Extract the (X, Y) coordinate from the center of the cell holding the provided text.  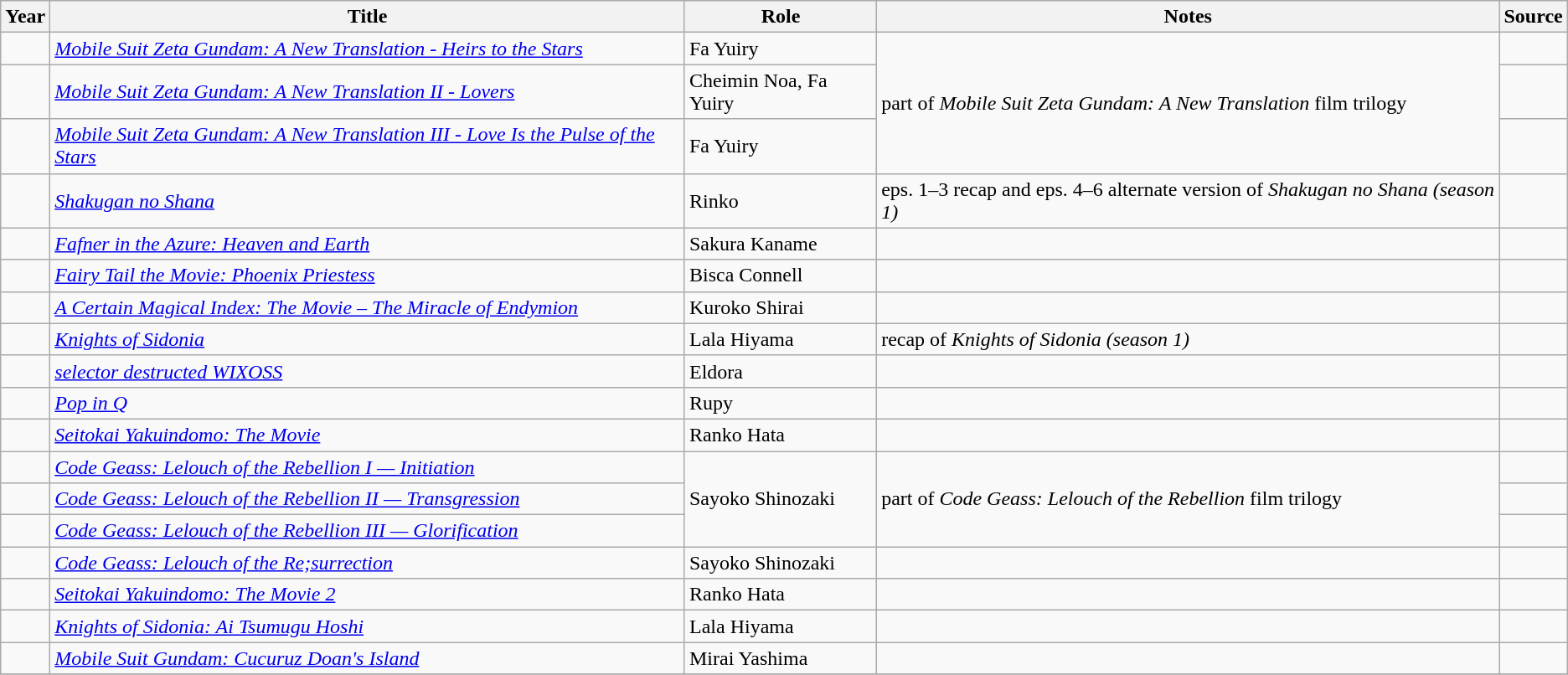
Code Geass: Lelouch of the Rebellion III — Glorification (368, 531)
Fafner in the Azure: Heaven and Earth (368, 244)
Rinko (781, 201)
Knights of Sidonia: Ai Tsumugu Hoshi (368, 626)
Code Geass: Lelouch of the Rebellion II — Transgression (368, 499)
part of Mobile Suit Zeta Gundam: A New Translation film trilogy (1188, 103)
Mobile Suit Zeta Gundam: A New Translation III - Love Is the Pulse of the Stars (368, 146)
Mobile Suit Zeta Gundam: A New Translation - Heirs to the Stars (368, 49)
Pop in Q (368, 403)
Year (25, 17)
Source (1533, 17)
part of Code Geass: Lelouch of the Rebellion film trilogy (1188, 498)
eps. 1–3 recap and eps. 4–6 alternate version of Shakugan no Shana (season 1) (1188, 201)
Seitokai Yakuindomo: The Movie 2 (368, 595)
Mobile Suit Zeta Gundam: A New Translation II - Lovers (368, 92)
recap of Knights of Sidonia (season 1) (1188, 339)
Rupy (781, 403)
Mobile Suit Gundam: Cucuruz Doan's Island (368, 658)
Eldora (781, 371)
A Certain Magical Index: The Movie – The Miracle of Endymion (368, 307)
Sakura Kaname (781, 244)
Code Geass: Lelouch of the Re;surrection (368, 563)
Notes (1188, 17)
Mirai Yashima (781, 658)
Code Geass: Lelouch of the Rebellion I — Initiation (368, 466)
Title (368, 17)
Seitokai Yakuindomo: The Movie (368, 435)
Cheimin Noa, Fa Yuiry (781, 92)
Kuroko Shirai (781, 307)
selector destructed WIXOSS (368, 371)
Bisca Connell (781, 276)
Role (781, 17)
Knights of Sidonia (368, 339)
Shakugan no Shana (368, 201)
Fairy Tail the Movie: Phoenix Priestess (368, 276)
